Identify which cell holds the provided text, then report its [x, y] central coordinate. 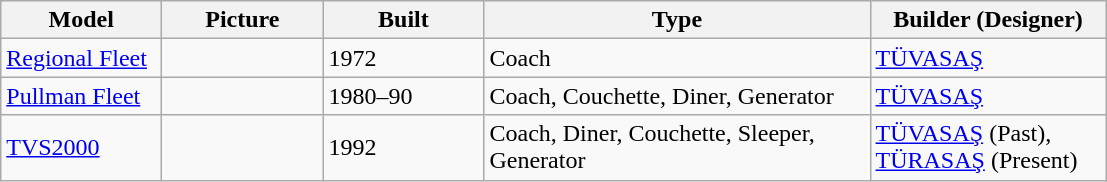
Pullman Fleet [82, 96]
Picture [242, 20]
Model [82, 20]
Regional Fleet [82, 58]
1980–90 [404, 96]
Type [677, 20]
Coach [677, 58]
1992 [404, 148]
Coach, Couchette, Diner, Generator [677, 96]
TVS2000 [82, 148]
1972 [404, 58]
Coach, Diner, Couchette, Sleeper, Generator [677, 148]
Builder (Designer) [988, 20]
Built [404, 20]
TÜVASAŞ (Past), TÜRASAŞ (Present) [988, 148]
